Identify which cell holds the provided text, then report its [x, y] central coordinate. 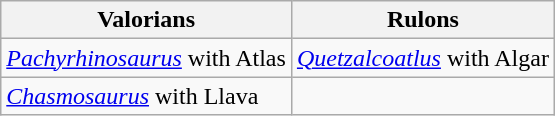
Rulons [422, 20]
Quetzalcoatlus with Algar [422, 58]
Pachyrhinosaurus with Atlas [146, 58]
Valorians [146, 20]
Chasmosaurus with Llava [146, 96]
